Scan for the cell matching the given text and deliver its (x, y) coordinate at center. 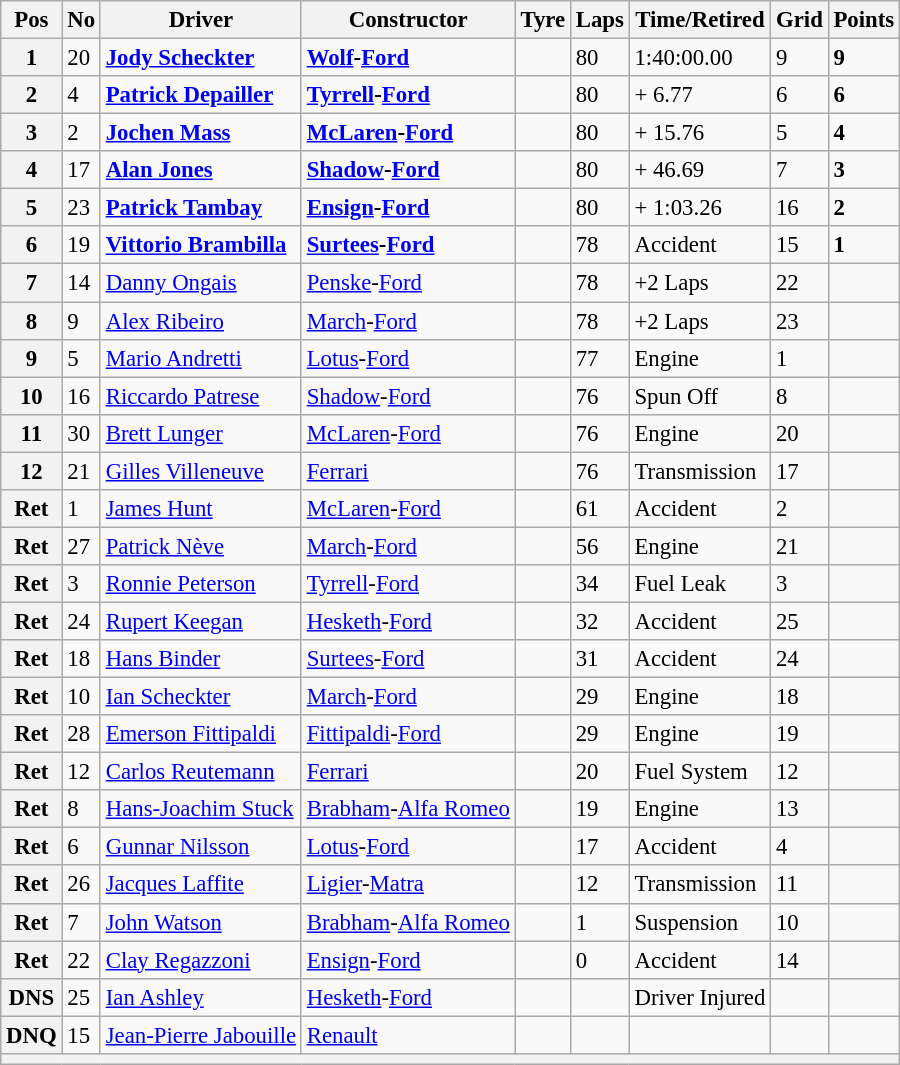
Fuel System (700, 772)
Laps (600, 20)
26 (81, 885)
Patrick Depailler (200, 95)
Jochen Mass (200, 133)
Vittorio Brambilla (200, 245)
27 (81, 546)
Suspension (700, 922)
Brett Lunger (200, 433)
Grid (800, 20)
+ 46.69 (700, 170)
61 (600, 509)
Rupert Keegan (200, 621)
Danny Ongais (200, 283)
Penske-Ford (408, 283)
32 (600, 621)
Riccardo Patrese (200, 396)
Carlos Reutemann (200, 772)
Tyre (542, 20)
Jean-Pierre Jabouille (200, 1035)
Driver (200, 20)
Jacques Laffite (200, 885)
Points (864, 20)
30 (81, 433)
Ian Ashley (200, 997)
Hans-Joachim Stuck (200, 809)
Time/Retired (700, 20)
+ 1:03.26 (700, 208)
Driver Injured (700, 997)
James Hunt (200, 509)
Gilles Villeneuve (200, 471)
Gunnar Nilsson (200, 847)
+ 6.77 (700, 95)
0 (600, 960)
Ian Scheckter (200, 697)
Alan Jones (200, 170)
Ronnie Peterson (200, 584)
34 (600, 584)
Patrick Nève (200, 546)
Jody Scheckter (200, 58)
56 (600, 546)
No (81, 20)
77 (600, 358)
Wolf-Ford (408, 58)
28 (81, 734)
Fuel Leak (700, 584)
1:40:00.00 (700, 58)
DNS (32, 997)
Ligier-Matra (408, 885)
Alex Ribeiro (200, 321)
+ 15.76 (700, 133)
Constructor (408, 20)
Spun Off (700, 396)
31 (600, 659)
Emerson Fittipaldi (200, 734)
13 (800, 809)
Hans Binder (200, 659)
Pos (32, 20)
Fittipaldi-Ford (408, 734)
Renault (408, 1035)
DNQ (32, 1035)
Patrick Tambay (200, 208)
John Watson (200, 922)
Clay Regazzoni (200, 960)
Mario Andretti (200, 358)
